Extract the [x, y] coordinate from the center of the cell holding the provided text.  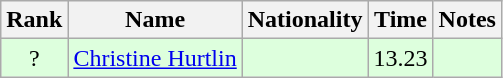
Name [155, 20]
13.23 [400, 58]
Nationality [305, 20]
Time [400, 20]
Christine Hurtlin [155, 58]
? [34, 58]
Rank [34, 20]
Notes [467, 20]
